Scan for the cell matching the given text and deliver its (X, Y) coordinate at center. 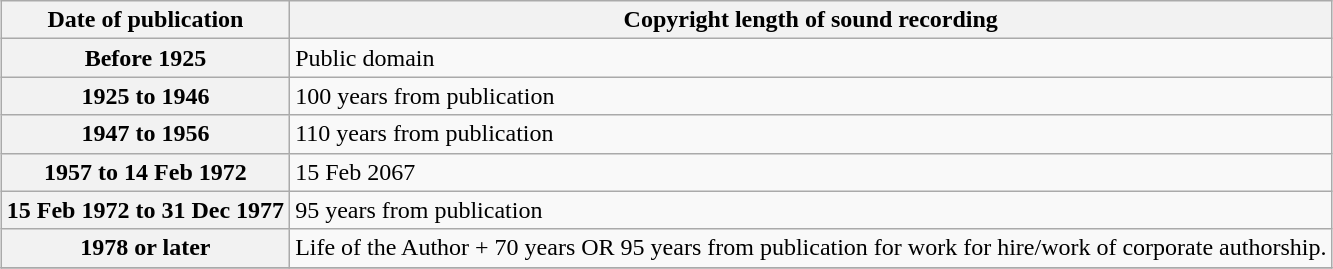
1957 to 14 Feb 1972 (145, 172)
110 years from publication (811, 134)
Life of the Author + 70 years OR 95 years from publication for work for hire/work of corporate authorship. (811, 248)
95 years from publication (811, 210)
Date of publication (145, 20)
15 Feb 2067 (811, 172)
1947 to 1956 (145, 134)
1925 to 1946 (145, 96)
15 Feb 1972 to 31 Dec 1977 (145, 210)
Copyright length of sound recording (811, 20)
100 years from publication (811, 96)
1978 or later (145, 248)
Public domain (811, 58)
Before 1925 (145, 58)
